Determine the (X, Y) coordinate at the center of the cell enclosing the given text.  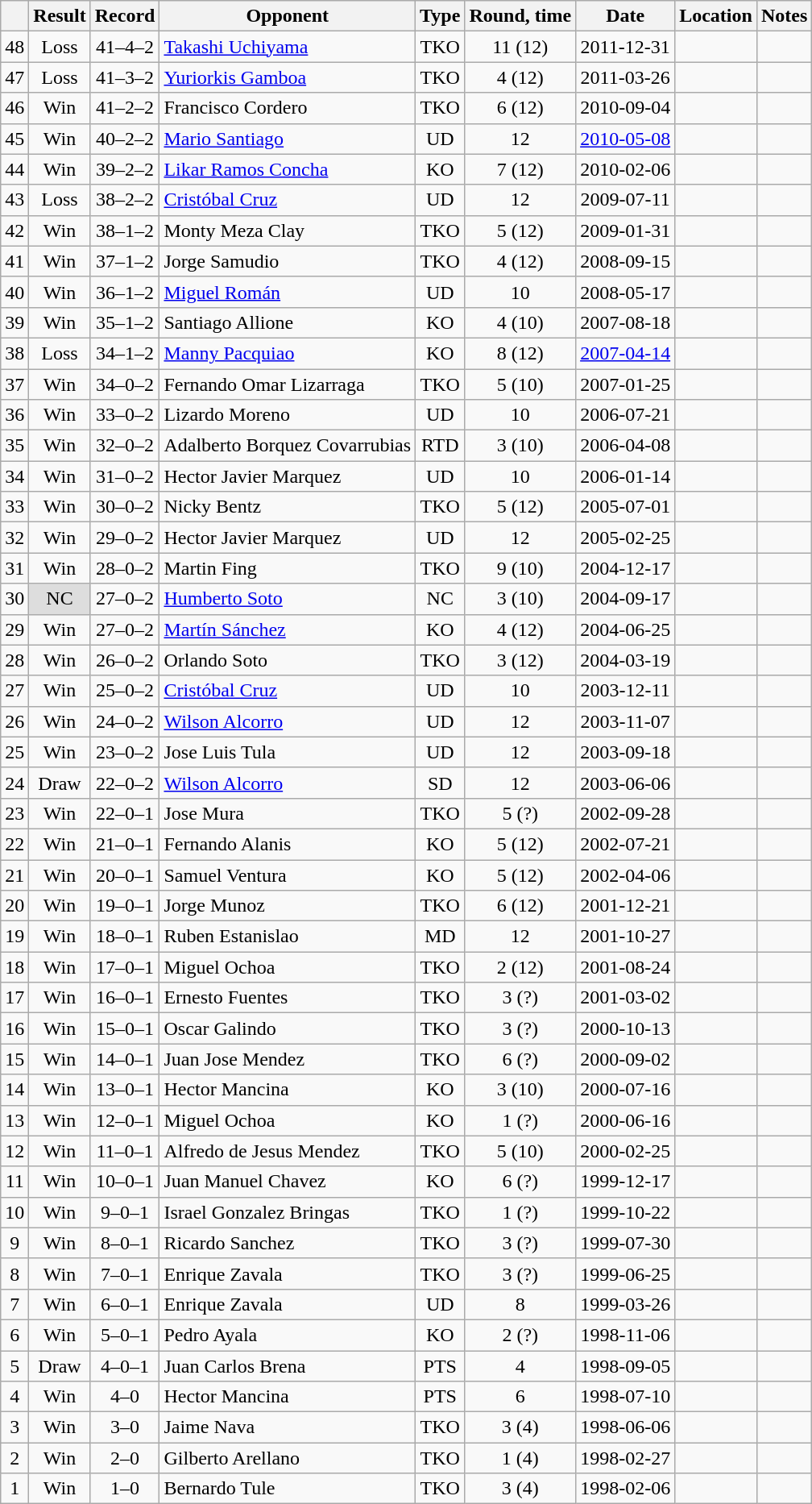
2005-02-25 (625, 538)
7 (14, 1304)
30 (14, 599)
1999-12-17 (625, 1182)
23–0–2 (125, 752)
47 (14, 77)
29 (14, 629)
Location (716, 16)
Gilberto Arellano (288, 1458)
2004-12-17 (625, 568)
Israel Gonzalez Bringas (288, 1212)
Jorge Samudio (288, 261)
35 (14, 446)
18–0–1 (125, 937)
13 (14, 1120)
10–0–1 (125, 1182)
19–0–1 (125, 906)
20 (14, 906)
Round, time (520, 16)
5 (?) (520, 813)
14 (14, 1090)
44 (14, 169)
14–0–1 (125, 1059)
1998-06-06 (625, 1427)
Bernardo Tule (288, 1489)
Juan Manuel Chavez (288, 1182)
2004-03-19 (625, 660)
SD (440, 783)
3–0 (125, 1427)
Juan Jose Mendez (288, 1059)
22–0–1 (125, 813)
19 (14, 937)
38 (14, 353)
RTD (440, 446)
24 (14, 783)
2 (14, 1458)
2002-09-28 (625, 813)
2004-09-17 (625, 599)
7–0–1 (125, 1273)
37 (14, 384)
Ricardo Sanchez (288, 1243)
2009-01-31 (625, 231)
22–0–2 (125, 783)
1999-03-26 (625, 1304)
2006-04-08 (625, 446)
26 (14, 721)
28 (14, 660)
21–0–1 (125, 844)
Type (440, 16)
2006-01-14 (625, 476)
25 (14, 752)
38–1–2 (125, 231)
36–1–2 (125, 292)
8–0–1 (125, 1243)
Santiago Allione (288, 322)
2010-05-08 (625, 139)
16 (14, 1028)
1 (4) (520, 1458)
Miguel Román (288, 292)
Jose Luis Tula (288, 752)
23 (14, 813)
2010-09-04 (625, 108)
11 (14, 1182)
41 (14, 261)
Result (60, 16)
32 (14, 538)
1998-09-05 (625, 1366)
2003-12-11 (625, 691)
41–2–2 (125, 108)
2–0 (125, 1458)
4 (10) (520, 322)
39 (14, 322)
Manny Pacquiao (288, 353)
Adalberto Borquez Covarrubias (288, 446)
22 (14, 844)
40 (14, 292)
Juan Carlos Brena (288, 1366)
9 (10) (520, 568)
3 (12) (520, 660)
Record (125, 16)
7 (12) (520, 169)
1998-11-06 (625, 1335)
Jaime Nava (288, 1427)
28–0–2 (125, 568)
Humberto Soto (288, 599)
2003-06-06 (625, 783)
2003-11-07 (625, 721)
2007-08-18 (625, 322)
40–2–2 (125, 139)
2008-09-15 (625, 261)
Fernando Alanis (288, 844)
2009-07-11 (625, 200)
Monty Meza Clay (288, 231)
43 (14, 200)
4–0–1 (125, 1366)
9 (14, 1243)
Alfredo de Jesus Mendez (288, 1151)
6–0–1 (125, 1304)
2000-10-13 (625, 1028)
33–0–2 (125, 415)
Ruben Estanislao (288, 937)
29–0–2 (125, 538)
2000-02-25 (625, 1151)
1999-06-25 (625, 1273)
Francisco Cordero (288, 108)
9–0–1 (125, 1212)
1999-10-22 (625, 1212)
1 (14, 1489)
2000-06-16 (625, 1120)
2001-03-02 (625, 998)
42 (14, 231)
Jorge Munoz (288, 906)
1999-07-30 (625, 1243)
2001-10-27 (625, 937)
37–1–2 (125, 261)
1998-02-06 (625, 1489)
2004-06-25 (625, 629)
2006-07-21 (625, 415)
33 (14, 507)
27 (14, 691)
11–0–1 (125, 1151)
2001-08-24 (625, 967)
34–0–2 (125, 384)
Ernesto Fuentes (288, 998)
2000-07-16 (625, 1090)
17–0–1 (125, 967)
46 (14, 108)
Martín Sánchez (288, 629)
34–1–2 (125, 353)
1998-07-10 (625, 1397)
38–2–2 (125, 200)
Orlando Soto (288, 660)
15–0–1 (125, 1028)
2 (?) (520, 1335)
Mario Santiago (288, 139)
Jose Mura (288, 813)
2001-12-21 (625, 906)
1–0 (125, 1489)
Pedro Ayala (288, 1335)
2007-01-25 (625, 384)
5–0–1 (125, 1335)
2005-07-01 (625, 507)
Takashi Uchiyama (288, 47)
2011-12-31 (625, 47)
Lizardo Moreno (288, 415)
Opponent (288, 16)
Nicky Bentz (288, 507)
2003-09-18 (625, 752)
45 (14, 139)
41–3–2 (125, 77)
2008-05-17 (625, 292)
2000-09-02 (625, 1059)
18 (14, 967)
4–0 (125, 1397)
30–0–2 (125, 507)
26–0–2 (125, 660)
41–4–2 (125, 47)
MD (440, 937)
36 (14, 415)
3 (14, 1427)
21 (14, 875)
Martin Fing (288, 568)
Samuel Ventura (288, 875)
48 (14, 47)
11 (12) (520, 47)
24–0–2 (125, 721)
32–0–2 (125, 446)
2002-07-21 (625, 844)
8 (12) (520, 353)
Date (625, 16)
Fernando Omar Lizarraga (288, 384)
2 (12) (520, 967)
Oscar Galindo (288, 1028)
5 (14, 1366)
17 (14, 998)
31 (14, 568)
Notes (784, 16)
25–0–2 (125, 691)
1998-02-27 (625, 1458)
39–2–2 (125, 169)
12–0–1 (125, 1120)
20–0–1 (125, 875)
16–0–1 (125, 998)
13–0–1 (125, 1090)
2002-04-06 (625, 875)
Likar Ramos Concha (288, 169)
31–0–2 (125, 476)
2011-03-26 (625, 77)
Yuriorkis Gamboa (288, 77)
35–1–2 (125, 322)
2010-02-06 (625, 169)
15 (14, 1059)
2007-04-14 (625, 353)
34 (14, 476)
